Search for the cell housing the specified text and yield its (X, Y) center coordinate. 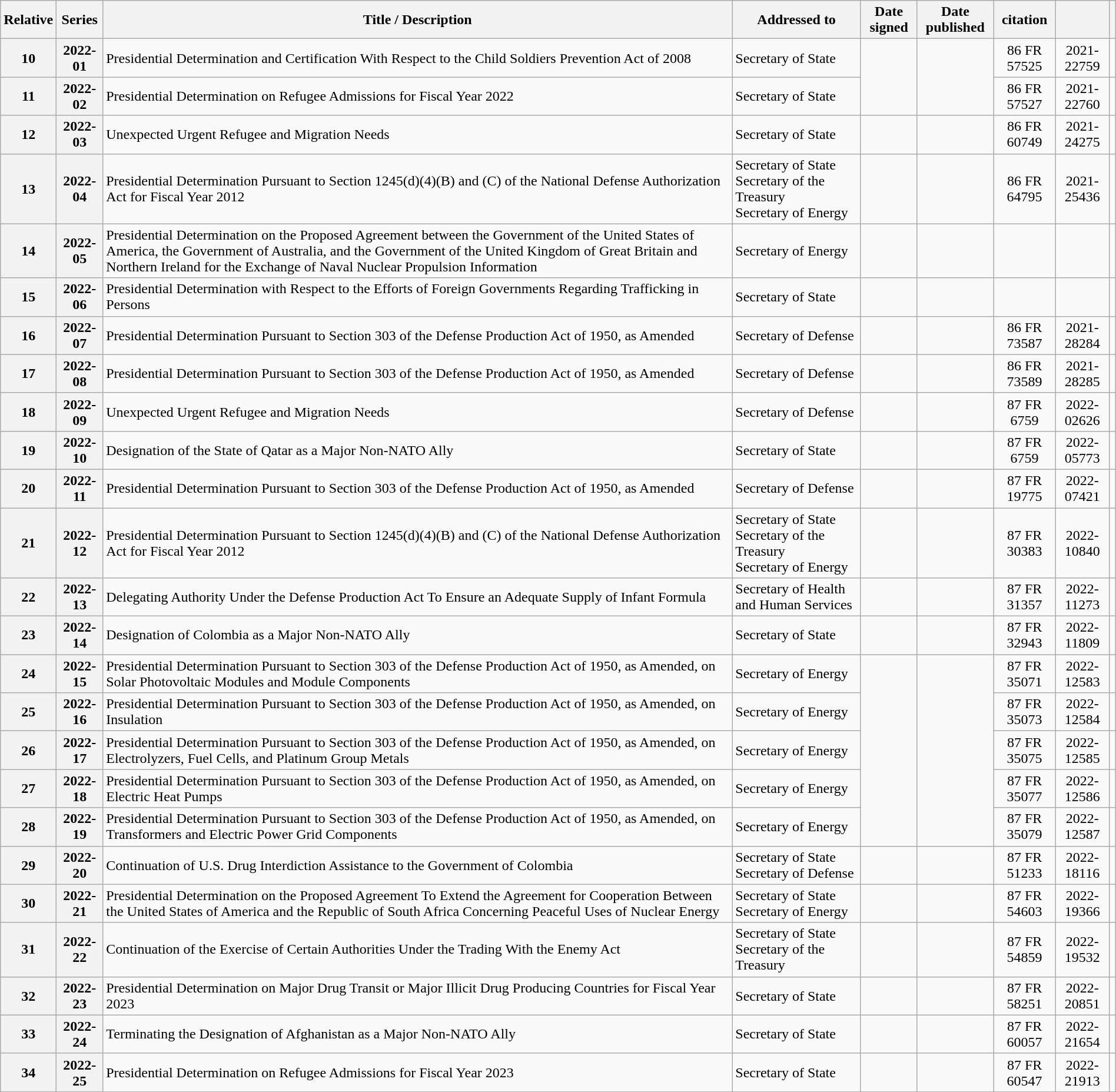
87 FR 19775 (1024, 489)
2022-20851 (1082, 996)
2022-21 (80, 903)
20 (28, 489)
Delegating Authority Under the Defense Production Act To Ensure an Adequate Supply of Infant Formula (418, 597)
2022-07 (80, 336)
22 (28, 597)
Addressed to (797, 20)
29 (28, 865)
32 (28, 996)
21 (28, 543)
87 FR 60547 (1024, 1073)
2022-03 (80, 134)
2022-07421 (1082, 489)
87 FR 35073 (1024, 712)
2022-25 (80, 1073)
2022-04 (80, 188)
Presidential Determination on Refugee Admissions for Fiscal Year 2023 (418, 1073)
86 FR 73589 (1024, 373)
Presidential Determination on Refugee Admissions for Fiscal Year 2022 (418, 97)
87 FR 35079 (1024, 827)
2022-12584 (1082, 712)
2022-11809 (1082, 636)
Presidential Determination and Certification With Respect to the Child Soldiers Prevention Act of 2008 (418, 58)
2022-17 (80, 750)
2022-22 (80, 950)
17 (28, 373)
2021-22759 (1082, 58)
Designation of the State of Qatar as a Major Non-NATO Ally (418, 450)
15 (28, 297)
10 (28, 58)
2021-28284 (1082, 336)
Continuation of the Exercise of Certain Authorities Under the Trading With the Enemy Act (418, 950)
2022-06 (80, 297)
87 FR 35077 (1024, 789)
Presidential Determination Pursuant to Section 303 of the Defense Production Act of 1950, as Amended, on Insulation (418, 712)
2022-08 (80, 373)
2022-10840 (1082, 543)
14 (28, 251)
87 FR 31357 (1024, 597)
18 (28, 412)
Designation of Colombia as a Major Non-NATO Ally (418, 636)
2022-18116 (1082, 865)
Continuation of U.S. Drug Interdiction Assistance to the Government of Colombia (418, 865)
2022-02626 (1082, 412)
16 (28, 336)
25 (28, 712)
2022-05773 (1082, 450)
27 (28, 789)
2022-14 (80, 636)
2022-11 (80, 489)
2022-02 (80, 97)
87 FR 54859 (1024, 950)
Secretary of StateSecretary of the Treasury (797, 950)
2022-23 (80, 996)
2022-16 (80, 712)
87 FR 30383 (1024, 543)
2022-21913 (1082, 1073)
87 FR 35071 (1024, 673)
87 FR 32943 (1024, 636)
87 FR 54603 (1024, 903)
2022-01 (80, 58)
Title / Description (418, 20)
86 FR 57527 (1024, 97)
Terminating the Designation of Afghanistan as a Major Non-NATO Ally (418, 1034)
87 FR 60057 (1024, 1034)
2022-05 (80, 251)
2021-25436 (1082, 188)
2022-21654 (1082, 1034)
2022-15 (80, 673)
2022-19 (80, 827)
30 (28, 903)
33 (28, 1034)
2022-24 (80, 1034)
2022-11273 (1082, 597)
2022-20 (80, 865)
Relative (28, 20)
Secretary of StateSecretary of Defense (797, 865)
Date published (955, 20)
11 (28, 97)
2022-19366 (1082, 903)
2022-12583 (1082, 673)
86 FR 64795 (1024, 188)
Presidential Determination Pursuant to Section 303 of the Defense Production Act of 1950, as Amended, on Electric Heat Pumps (418, 789)
Presidential Determination with Respect to the Efforts of Foreign Governments Regarding Trafficking in Persons (418, 297)
87 FR 51233 (1024, 865)
2021-28285 (1082, 373)
2021-22760 (1082, 97)
19 (28, 450)
2022-12585 (1082, 750)
2022-10 (80, 450)
24 (28, 673)
2022-09 (80, 412)
Secretary of StateSecretary of Energy (797, 903)
34 (28, 1073)
86 FR 60749 (1024, 134)
Series (80, 20)
2022-19532 (1082, 950)
86 FR 57525 (1024, 58)
26 (28, 750)
Date signed (889, 20)
Presidential Determination on Major Drug Transit or Major Illicit Drug Producing Countries for Fiscal Year 2023 (418, 996)
2022-12586 (1082, 789)
13 (28, 188)
87 FR 35075 (1024, 750)
2022-12587 (1082, 827)
2022-12 (80, 543)
31 (28, 950)
28 (28, 827)
Secretary of Health and Human Services (797, 597)
87 FR 58251 (1024, 996)
2022-18 (80, 789)
2022-13 (80, 597)
citation (1024, 20)
2021-24275 (1082, 134)
86 FR 73587 (1024, 336)
23 (28, 636)
12 (28, 134)
